Determine the [X, Y] coordinate at the center of the cell enclosing the given text.  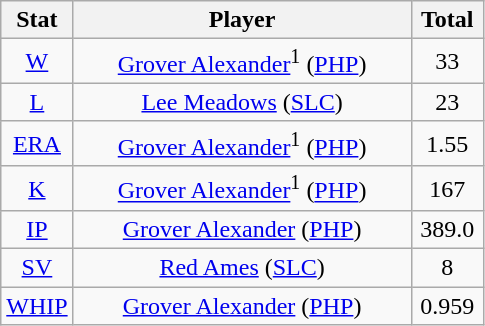
23 [447, 102]
Lee Meadows (SLC) [242, 102]
WHIP [37, 306]
1.55 [447, 144]
IP [37, 230]
167 [447, 188]
33 [447, 62]
389.0 [447, 230]
SV [37, 268]
Red Ames (SLC) [242, 268]
Total [447, 20]
L [37, 102]
8 [447, 268]
ERA [37, 144]
0.959 [447, 306]
W [37, 62]
Player [242, 20]
Stat [37, 20]
K [37, 188]
